Output the [X, Y] coordinate of the center of the cell containing the given text.  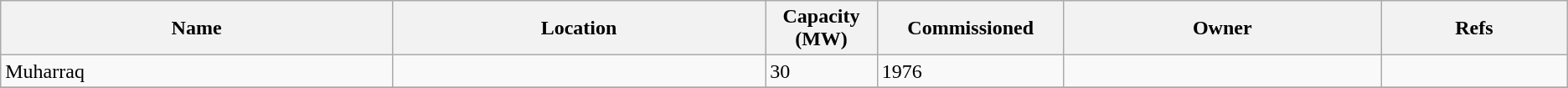
Refs [1474, 28]
Location [578, 28]
30 [822, 71]
Muharraq [197, 71]
1976 [970, 71]
Name [197, 28]
Owner [1223, 28]
Commissioned [970, 28]
Capacity (MW) [822, 28]
